Provide the (x, y) coordinate of the cell's center where the given text is located.  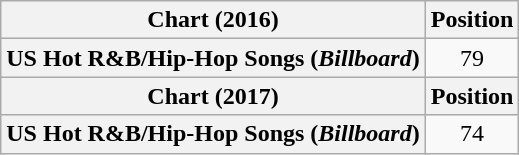
Chart (2016) (213, 20)
Chart (2017) (213, 96)
79 (472, 58)
74 (472, 134)
